From the cell containing the given text, extract its center point as (X, Y) coordinate. 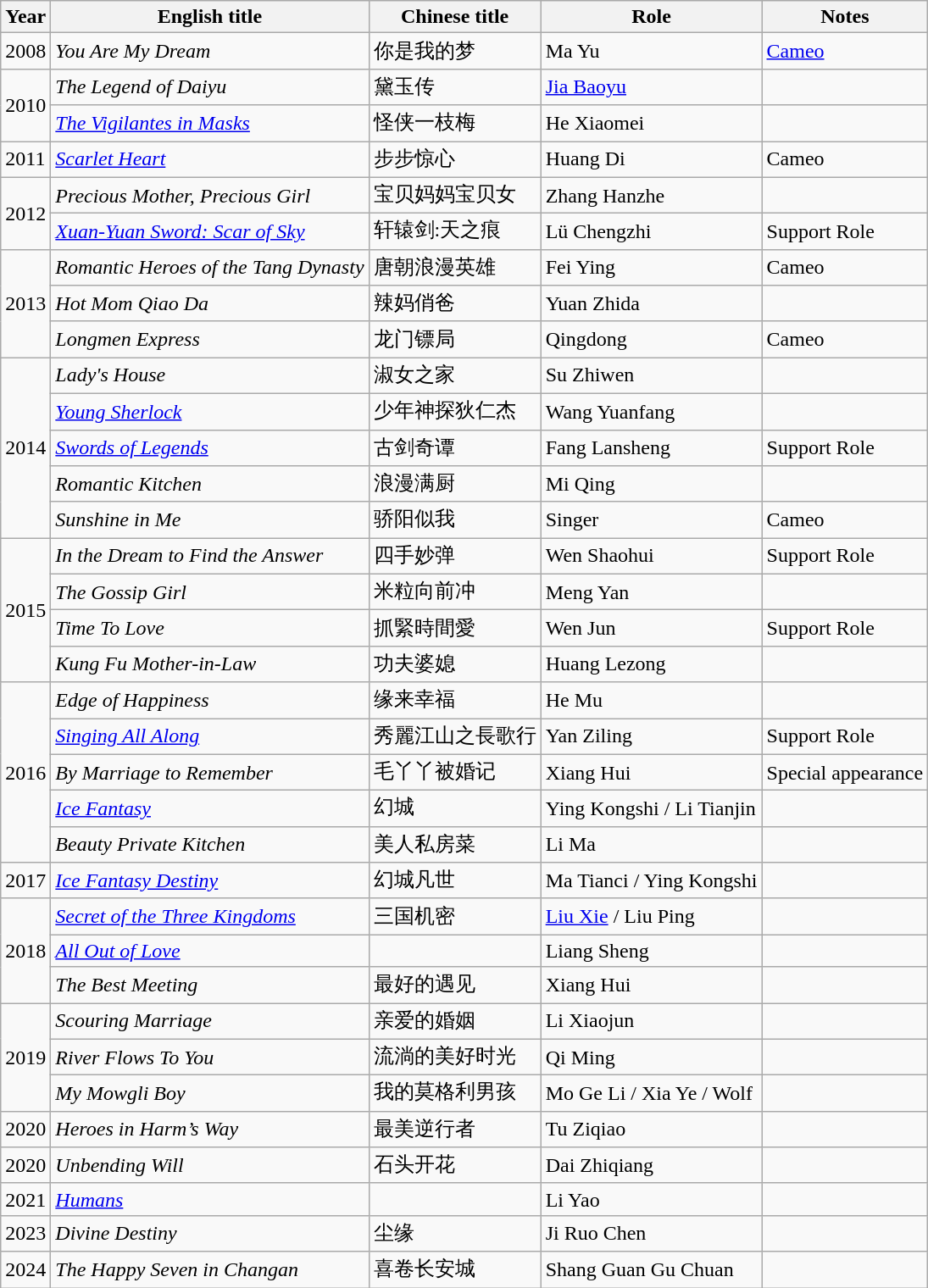
Yuan Zhida (651, 303)
You Are My Dream (210, 51)
Huang Lezong (651, 664)
尘缘 (454, 1234)
In the Dream to Find the Answer (210, 556)
流淌的美好时光 (454, 1058)
Ying Kongshi / Li Tianjin (651, 808)
Su Zhiwen (651, 376)
Dai Zhiqiang (651, 1166)
2013 (25, 303)
Divine Destiny (210, 1234)
My Mowgli Boy (210, 1093)
Singing All Along (210, 737)
你是我的梦 (454, 51)
怪侠一枝梅 (454, 124)
四手妙弹 (454, 556)
Sunshine in Me (210, 520)
缘来幸福 (454, 700)
步步惊心 (454, 159)
幻城凡世 (454, 881)
2017 (25, 881)
Scarlet Heart (210, 159)
骄阳似我 (454, 520)
Kung Fu Mother-in-Law (210, 664)
Ji Ruo Chen (651, 1234)
Edge of Happiness (210, 700)
He Mu (651, 700)
2015 (25, 610)
三国机密 (454, 917)
Qi Ming (651, 1058)
古剑奇谭 (454, 447)
2010 (25, 105)
2023 (25, 1234)
Longmen Express (210, 339)
Tu Ziqiao (651, 1129)
Li Ma (651, 844)
Time To Love (210, 629)
淑女之家 (454, 376)
Ma Yu (651, 51)
Heroes in Harm’s Way (210, 1129)
Fei Ying (651, 268)
Precious Mother, Precious Girl (210, 195)
All Out of Love (210, 951)
喜卷长安城 (454, 1269)
The Vigilantes in Masks (210, 124)
功夫婆媳 (454, 664)
2016 (25, 773)
幻城 (454, 808)
Meng Yan (651, 591)
龙门镖局 (454, 339)
2012 (25, 214)
最美逆行者 (454, 1129)
English title (210, 17)
Li Xiaojun (651, 1022)
Unbending Will (210, 1166)
Ice Fantasy Destiny (210, 881)
Singer (651, 520)
石头开花 (454, 1166)
Romantic Kitchen (210, 485)
Li Yao (651, 1199)
Humans (210, 1199)
Wen Shaohui (651, 556)
Secret of the Three Kingdoms (210, 917)
Young Sherlock (210, 412)
Mi Qing (651, 485)
Beauty Private Kitchen (210, 844)
Lü Chengzhi (651, 232)
Yan Ziling (651, 737)
Huang Di (651, 159)
Year (25, 17)
2019 (25, 1058)
Swords of Legends (210, 447)
Jia Baoyu (651, 86)
By Marriage to Remember (210, 773)
Wang Yuanfang (651, 412)
The Best Meeting (210, 985)
2021 (25, 1199)
Qingdong (651, 339)
Zhang Hanzhe (651, 195)
Scouring Marriage (210, 1022)
黛玉传 (454, 86)
Ice Fantasy (210, 808)
轩辕剑:天之痕 (454, 232)
Chinese title (454, 17)
The Legend of Daiyu (210, 86)
毛丫丫被婚记 (454, 773)
Fang Lansheng (651, 447)
唐朝浪漫英雄 (454, 268)
Role (651, 17)
He Xiaomei (651, 124)
Xuan-Yuan Sword: Scar of Sky (210, 232)
秀麗江山之長歌行 (454, 737)
Mo Ge Li / Xia Ye / Wolf (651, 1093)
2011 (25, 159)
少年神探狄仁杰 (454, 412)
2018 (25, 951)
Special appearance (845, 773)
Shang Guan Gu Chuan (651, 1269)
Lady's House (210, 376)
Liu Xie / Liu Ping (651, 917)
Hot Mom Qiao Da (210, 303)
Ma Tianci / Ying Kongshi (651, 881)
Romantic Heroes of the Tang Dynasty (210, 268)
我的莫格利男孩 (454, 1093)
美人私房菜 (454, 844)
The Gossip Girl (210, 591)
The Happy Seven in Changan (210, 1269)
Liang Sheng (651, 951)
Wen Jun (651, 629)
辣妈俏爸 (454, 303)
2024 (25, 1269)
浪漫满厨 (454, 485)
亲爱的婚姻 (454, 1022)
抓緊時間愛 (454, 629)
River Flows To You (210, 1058)
2008 (25, 51)
米粒向前冲 (454, 591)
宝贝妈妈宝贝女 (454, 195)
Notes (845, 17)
2014 (25, 447)
最好的遇见 (454, 985)
